From the cell containing the given text, extract its center point as [X, Y] coordinate. 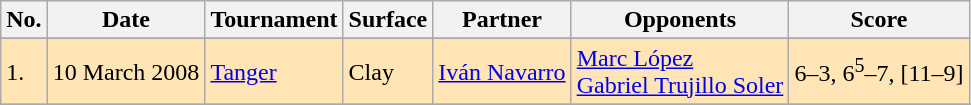
No. [24, 20]
Score [879, 20]
Date [126, 20]
Tanger [274, 72]
10 March 2008 [126, 72]
Tournament [274, 20]
Clay [388, 72]
Opponents [680, 20]
Surface [388, 20]
Iván Navarro [502, 72]
6–3, 65–7, [11–9] [879, 72]
Marc López Gabriel Trujillo Soler [680, 72]
1. [24, 72]
Partner [502, 20]
